Locate the cell with the specified text and output its (X, Y) center coordinate. 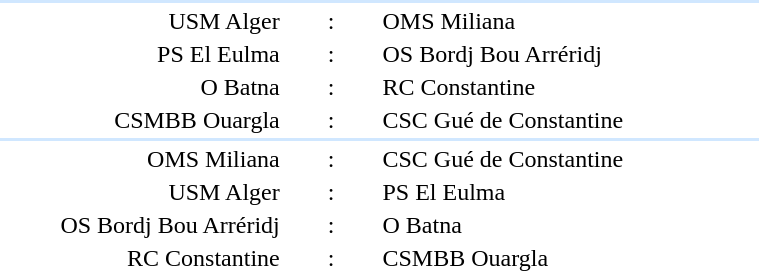
CSMBB Ouargla (140, 120)
RC Constantine (522, 87)
